Determine the (X, Y) coordinate at the center of the cell enclosing the given text.  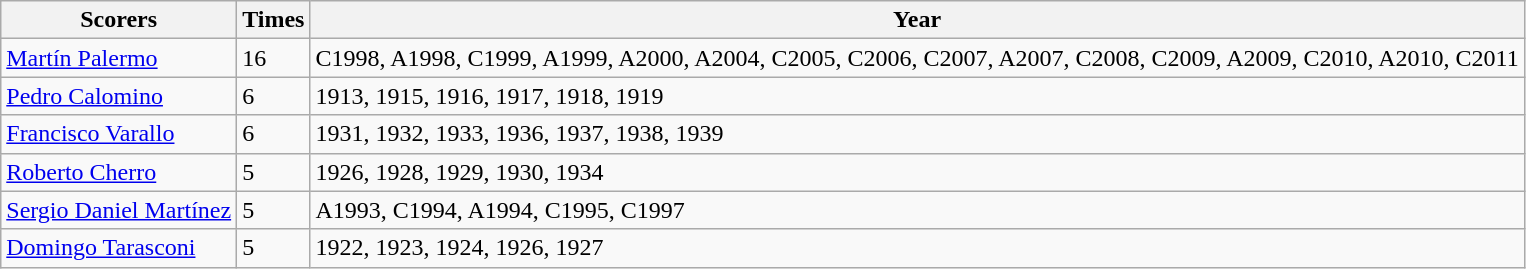
1926, 1928, 1929, 1930, 1934 (917, 172)
C1998, A1998, C1999, A1999, A2000, A2004, C2005, C2006, C2007, A2007, C2008, C2009, A2009, C2010, A2010, C2011 (917, 58)
Francisco Varallo (119, 134)
Scorers (119, 20)
Sergio Daniel Martínez (119, 210)
1913, 1915, 1916, 1917, 1918, 1919 (917, 96)
A1993, C1994, A1994, C1995, C1997 (917, 210)
Pedro Calomino (119, 96)
1922, 1923, 1924, 1926, 1927 (917, 248)
16 (274, 58)
Year (917, 20)
Roberto Cherro (119, 172)
Times (274, 20)
Martín Palermo (119, 58)
1931, 1932, 1933, 1936, 1937, 1938, 1939 (917, 134)
Domingo Tarasconi (119, 248)
